Extract the [X, Y] coordinate from the center of the cell holding the provided text.  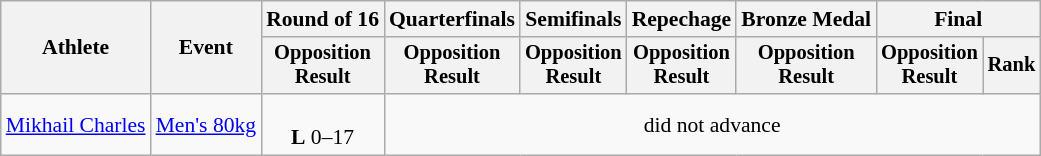
L 0–17 [322, 124]
Semifinals [574, 19]
Mikhail Charles [76, 124]
Quarterfinals [452, 19]
Round of 16 [322, 19]
Bronze Medal [806, 19]
Men's 80kg [206, 124]
Event [206, 48]
Final [958, 19]
Rank [1012, 66]
did not advance [712, 124]
Repechage [682, 19]
Athlete [76, 48]
